For the text-containing cell, return its midpoint in (x, y) coordinate format. 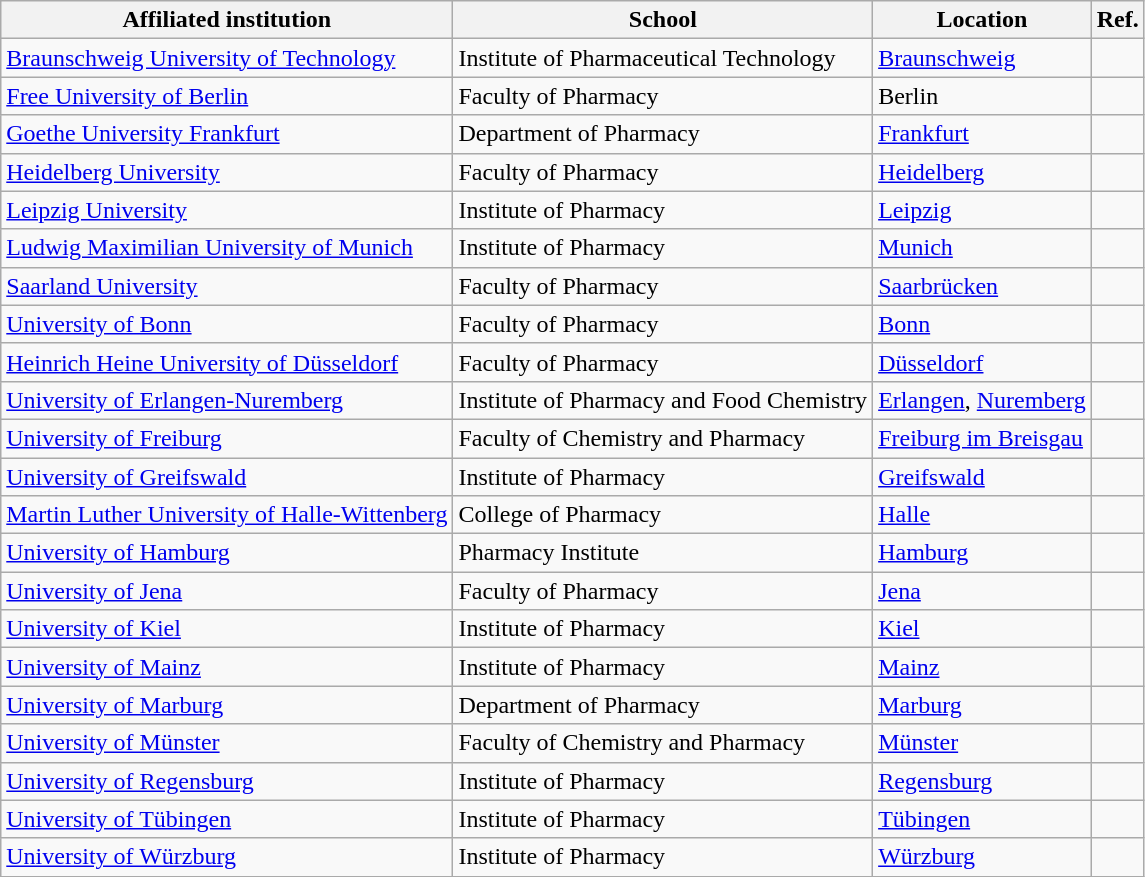
Hamburg (982, 553)
Würzburg (982, 857)
University of Marburg (227, 705)
Martin Luther University of Halle-Wittenberg (227, 515)
University of Greifswald (227, 477)
Greifswald (982, 477)
Location (982, 20)
Institute of Pharmaceutical Technology (663, 58)
School (663, 20)
Goethe University Frankfurt (227, 134)
University of Kiel (227, 629)
Saarbrücken (982, 286)
Bonn (982, 324)
Pharmacy Institute (663, 553)
University of Würzburg (227, 857)
Ref. (1118, 20)
University of Freiburg (227, 438)
University of Münster (227, 743)
University of Regensburg (227, 781)
Jena (982, 591)
Halle (982, 515)
Braunschweig (982, 58)
University of Tübingen (227, 819)
University of Jena (227, 591)
University of Bonn (227, 324)
Tübingen (982, 819)
Saarland University (227, 286)
University of Hamburg (227, 553)
Heinrich Heine University of Düsseldorf (227, 362)
Ludwig Maximilian University of Munich (227, 248)
Mainz (982, 667)
Berlin (982, 96)
Leipzig University (227, 210)
University of Mainz (227, 667)
College of Pharmacy (663, 515)
University of Erlangen-Nuremberg (227, 400)
Leipzig (982, 210)
Münster (982, 743)
Heidelberg University (227, 172)
Institute of Pharmacy and Food Chemistry (663, 400)
Munich (982, 248)
Heidelberg (982, 172)
Affiliated institution (227, 20)
Regensburg (982, 781)
Frankfurt (982, 134)
Freiburg im Breisgau (982, 438)
Kiel (982, 629)
Braunschweig University of Technology (227, 58)
Erlangen, Nuremberg (982, 400)
Free University of Berlin (227, 96)
Düsseldorf (982, 362)
Marburg (982, 705)
